Scan for the cell matching the given text and deliver its (x, y) coordinate at center. 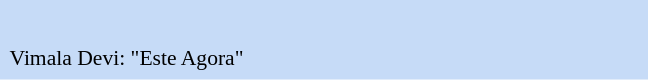
Vimala Devi: "Este Agora" (324, 58)
